Detect which cell encompasses the target text, then output its (X, Y) center coordinate. 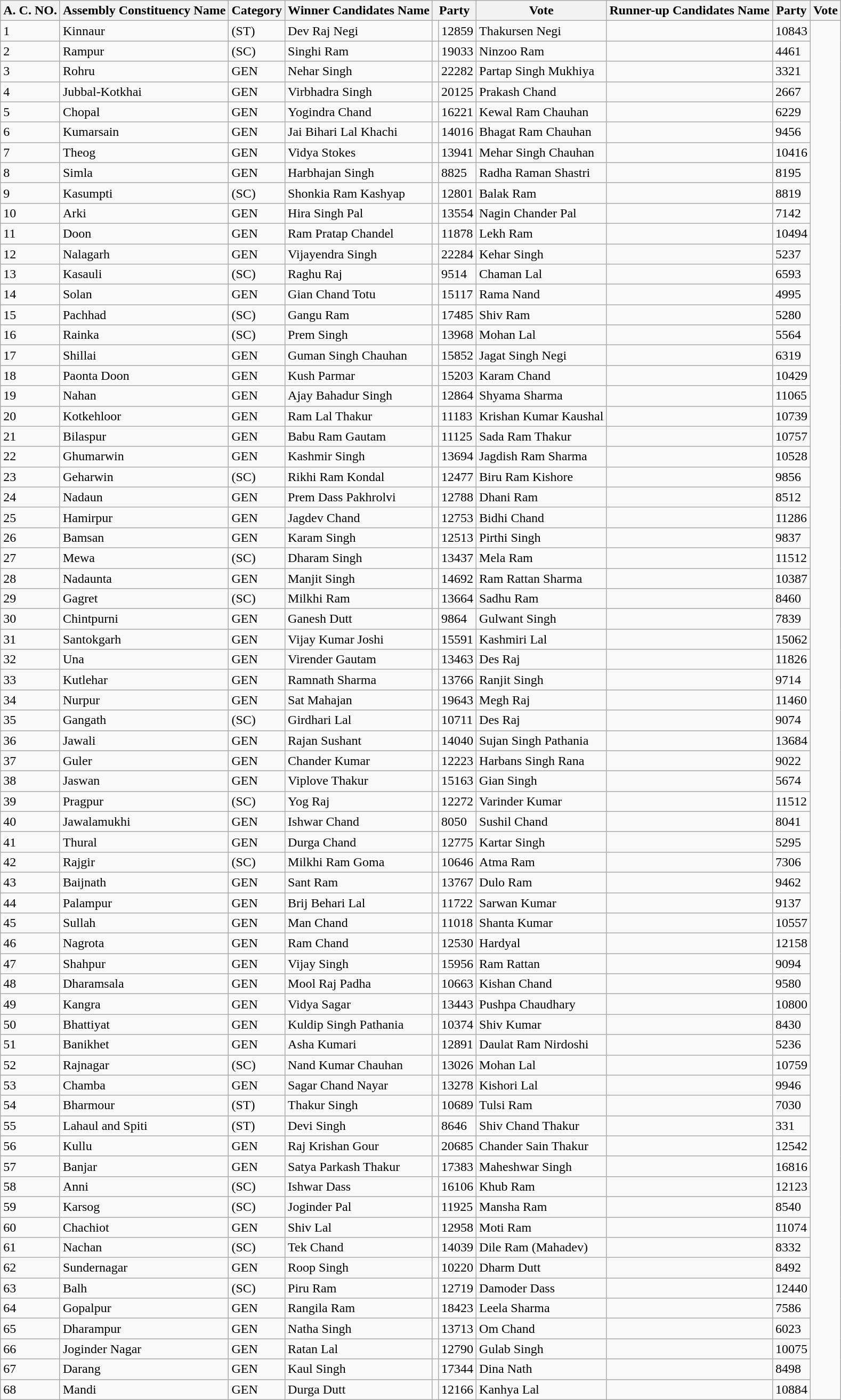
50 (30, 1024)
Chander Sain Thakur (541, 1146)
6593 (791, 274)
45 (30, 923)
13941 (457, 152)
4995 (791, 295)
Manjit Singh (359, 578)
Nagrota (144, 943)
54 (30, 1105)
12859 (457, 31)
Natha Singh (359, 1329)
14039 (457, 1248)
Darang (144, 1369)
Biru Ram Kishore (541, 477)
11826 (791, 660)
46 (30, 943)
10374 (457, 1024)
10884 (791, 1389)
13713 (457, 1329)
17344 (457, 1369)
Rampur (144, 51)
Kishan Chand (541, 984)
12513 (457, 538)
11878 (457, 233)
Singhi Ram (359, 51)
8819 (791, 193)
Kashmiri Lal (541, 639)
Man Chand (359, 923)
42 (30, 862)
Thakursen Negi (541, 31)
8498 (791, 1369)
18 (30, 376)
10416 (791, 152)
Shyama Sharma (541, 396)
Balh (144, 1288)
12719 (457, 1288)
48 (30, 984)
Ranjit Singh (541, 680)
58 (30, 1186)
7839 (791, 619)
29 (30, 599)
12272 (457, 801)
Dharm Dutt (541, 1268)
36 (30, 740)
8540 (791, 1207)
Milkhi Ram Goma (359, 862)
8050 (457, 821)
Rajgir (144, 862)
Jagdish Ram Sharma (541, 457)
Shiv Chand Thakur (541, 1126)
Yogindra Chand (359, 112)
Asha Kumari (359, 1045)
61 (30, 1248)
8195 (791, 173)
3 (30, 71)
Dharampur (144, 1329)
23 (30, 477)
Rikhi Ram Kondal (359, 477)
Jubbal-Kotkhai (144, 92)
5564 (791, 335)
4461 (791, 51)
9714 (791, 680)
Nadaun (144, 497)
Kishori Lal (541, 1085)
Damoder Dass (541, 1288)
Vidya Stokes (359, 152)
Assembly Constituency Name (144, 11)
28 (30, 578)
2667 (791, 92)
11 (30, 233)
Dhani Ram (541, 497)
Ram Lal Thakur (359, 416)
22284 (457, 254)
Ishwar Chand (359, 821)
Nadaunta (144, 578)
13554 (457, 213)
Ram Rattan Sharma (541, 578)
Gopalpur (144, 1308)
Rajnagar (144, 1065)
Shiv Lal (359, 1227)
Brij Behari Lal (359, 903)
22282 (457, 71)
Mandi (144, 1389)
13 (30, 274)
10 (30, 213)
10689 (457, 1105)
10557 (791, 923)
17485 (457, 315)
Gulwant Singh (541, 619)
Banikhet (144, 1045)
6023 (791, 1329)
11074 (791, 1227)
Sada Ram Thakur (541, 436)
Hardyal (541, 943)
Tulsi Ram (541, 1105)
15591 (457, 639)
11065 (791, 396)
9094 (791, 964)
52 (30, 1065)
Rajan Sushant (359, 740)
9580 (791, 984)
Kartar Singh (541, 842)
Vijay Kumar Joshi (359, 639)
12223 (457, 761)
Kullu (144, 1146)
2 (30, 51)
14016 (457, 132)
Gagret (144, 599)
Dev Raj Negi (359, 31)
Pachhad (144, 315)
7030 (791, 1105)
Partap Singh Mukhiya (541, 71)
Kashmir Singh (359, 457)
Dharamsala (144, 984)
15203 (457, 376)
Hira Singh Pal (359, 213)
15 (30, 315)
Karam Singh (359, 538)
Kinnaur (144, 31)
1 (30, 31)
Ram Chand (359, 943)
17 (30, 355)
Ishwar Dass (359, 1186)
24 (30, 497)
Rainka (144, 335)
Harbhajan Singh (359, 173)
Santokgarh (144, 639)
10646 (457, 862)
A. C. NO. (30, 11)
Viplove Thakur (359, 781)
12788 (457, 497)
Moti Ram (541, 1227)
Nagin Chander Pal (541, 213)
Satya Parkash Thakur (359, 1166)
Bharmour (144, 1105)
Category (257, 11)
8430 (791, 1024)
10220 (457, 1268)
65 (30, 1329)
Pragpur (144, 801)
25 (30, 517)
10843 (791, 31)
8332 (791, 1248)
6319 (791, 355)
10800 (791, 1004)
Sant Ram (359, 882)
Bhattiyat (144, 1024)
12542 (791, 1146)
Sundernagar (144, 1268)
Mool Raj Padha (359, 984)
Doon (144, 233)
Theog (144, 152)
19 (30, 396)
40 (30, 821)
Palampur (144, 903)
Guman Singh Chauhan (359, 355)
Bilaspur (144, 436)
13443 (457, 1004)
44 (30, 903)
Yog Raj (359, 801)
10494 (791, 233)
8041 (791, 821)
Geharwin (144, 477)
8492 (791, 1268)
66 (30, 1349)
Ramnath Sharma (359, 680)
Balak Ram (541, 193)
Ghumarwin (144, 457)
30 (30, 619)
Joginder Pal (359, 1207)
Nahan (144, 396)
Kuldip Singh Pathania (359, 1024)
Vijayendra Singh (359, 254)
Una (144, 660)
15852 (457, 355)
Rangila Ram (359, 1308)
Vijay Singh (359, 964)
Jagat Singh Negi (541, 355)
62 (30, 1268)
7586 (791, 1308)
10387 (791, 578)
Krishan Kumar Kaushal (541, 416)
10739 (791, 416)
Devi Singh (359, 1126)
11460 (791, 700)
13278 (457, 1085)
12123 (791, 1186)
Dulo Ram (541, 882)
12958 (457, 1227)
10429 (791, 376)
60 (30, 1227)
Piru Ram (359, 1288)
Thakur Singh (359, 1105)
9837 (791, 538)
43 (30, 882)
10075 (791, 1349)
12753 (457, 517)
57 (30, 1166)
Kush Parmar (359, 376)
Lekh Ram (541, 233)
Ram Pratap Chandel (359, 233)
22 (30, 457)
11722 (457, 903)
12864 (457, 396)
Babu Ram Gautam (359, 436)
59 (30, 1207)
Varinder Kumar (541, 801)
15062 (791, 639)
15163 (457, 781)
Kangra (144, 1004)
Tek Chand (359, 1248)
5236 (791, 1045)
Baijnath (144, 882)
13437 (457, 558)
Sat Mahajan (359, 700)
Kumarsain (144, 132)
37 (30, 761)
Raghu Raj (359, 274)
10757 (791, 436)
Dina Nath (541, 1369)
56 (30, 1146)
8512 (791, 497)
Ninzoo Ram (541, 51)
21 (30, 436)
Raj Krishan Gour (359, 1146)
331 (791, 1126)
19643 (457, 700)
Kutlehar (144, 680)
Banjar (144, 1166)
Mewa (144, 558)
Chintpurni (144, 619)
Jawali (144, 740)
Jawalamukhi (144, 821)
34 (30, 700)
5 (30, 112)
Kasauli (144, 274)
Gian Singh (541, 781)
Arki (144, 213)
9864 (457, 619)
Vidya Sagar (359, 1004)
5280 (791, 315)
13664 (457, 599)
Chaman Lal (541, 274)
Runner-up Candidates Name (690, 11)
Pushpa Chaudhary (541, 1004)
Jaswan (144, 781)
Sushil Chand (541, 821)
Pirthi Singh (541, 538)
Nalagarh (144, 254)
Chander Kumar (359, 761)
12477 (457, 477)
Kaul Singh (359, 1369)
Bamsan (144, 538)
12530 (457, 943)
67 (30, 1369)
6229 (791, 112)
Shahpur (144, 964)
Mehar Singh Chauhan (541, 152)
55 (30, 1126)
Khub Ram (541, 1186)
Nehar Singh (359, 71)
Prakash Chand (541, 92)
Mansha Ram (541, 1207)
Ajay Bahadur Singh (359, 396)
9022 (791, 761)
Nurpur (144, 700)
38 (30, 781)
9137 (791, 903)
Kewal Ram Chauhan (541, 112)
Lahaul and Spiti (144, 1126)
12158 (791, 943)
9514 (457, 274)
26 (30, 538)
4 (30, 92)
Gulab Singh (541, 1349)
16816 (791, 1166)
13026 (457, 1065)
Prem Dass Pakhrolvi (359, 497)
Milkhi Ram (359, 599)
9856 (791, 477)
Sadhu Ram (541, 599)
16221 (457, 112)
Karam Chand (541, 376)
10663 (457, 984)
Ram Rattan (541, 964)
12790 (457, 1349)
15117 (457, 295)
Chamba (144, 1085)
5295 (791, 842)
Paonta Doon (144, 376)
Chachiot (144, 1227)
Shillai (144, 355)
17383 (457, 1166)
Solan (144, 295)
12891 (457, 1045)
11125 (457, 436)
13684 (791, 740)
49 (30, 1004)
Leela Sharma (541, 1308)
12440 (791, 1288)
8646 (457, 1126)
7306 (791, 862)
Mela Ram (541, 558)
Ratan Lal (359, 1349)
Maheshwar Singh (541, 1166)
8460 (791, 599)
32 (30, 660)
20125 (457, 92)
Nand Kumar Chauhan (359, 1065)
Atma Ram (541, 862)
Durga Chand (359, 842)
10711 (457, 720)
13463 (457, 660)
16106 (457, 1186)
12775 (457, 842)
Kotkehloor (144, 416)
Dile Ram (Mahadev) (541, 1248)
9 (30, 193)
6 (30, 132)
11286 (791, 517)
Gangu Ram (359, 315)
9462 (791, 882)
Megh Raj (541, 700)
Nachan (144, 1248)
Gian Chand Totu (359, 295)
Shonkia Ram Kashyap (359, 193)
7142 (791, 213)
Prem Singh (359, 335)
13767 (457, 882)
Kehar Singh (541, 254)
64 (30, 1308)
Virbhadra Singh (359, 92)
12801 (457, 193)
7 (30, 152)
47 (30, 964)
8825 (457, 173)
20685 (457, 1146)
Girdhari Lal (359, 720)
Winner Candidates Name (359, 11)
5237 (791, 254)
Simla (144, 173)
Sujan Singh Pathania (541, 740)
Karsog (144, 1207)
9074 (791, 720)
Sarwan Kumar (541, 903)
Bidhi Chand (541, 517)
Anni (144, 1186)
51 (30, 1045)
12 (30, 254)
Ganesh Dutt (359, 619)
18423 (457, 1308)
20 (30, 416)
11183 (457, 416)
Durga Dutt (359, 1389)
33 (30, 680)
9946 (791, 1085)
Roop Singh (359, 1268)
Rohru (144, 71)
Sagar Chand Nayar (359, 1085)
68 (30, 1389)
63 (30, 1288)
3321 (791, 71)
Jai Bihari Lal Khachi (359, 132)
14040 (457, 740)
12166 (457, 1389)
Joginder Nagar (144, 1349)
19033 (457, 51)
39 (30, 801)
31 (30, 639)
Kanhya Lal (541, 1389)
Sullah (144, 923)
Om Chand (541, 1329)
16 (30, 335)
Kasumpti (144, 193)
10528 (791, 457)
Shanta Kumar (541, 923)
14692 (457, 578)
53 (30, 1085)
Shiv Kumar (541, 1024)
5674 (791, 781)
Rama Nand (541, 295)
10759 (791, 1065)
Hamirpur (144, 517)
11018 (457, 923)
Shiv Ram (541, 315)
Harbans Singh Rana (541, 761)
13766 (457, 680)
13694 (457, 457)
41 (30, 842)
Bhagat Ram Chauhan (541, 132)
Thural (144, 842)
Chopal (144, 112)
11925 (457, 1207)
35 (30, 720)
8 (30, 173)
Virender Gautam (359, 660)
Radha Raman Shastri (541, 173)
14 (30, 295)
9456 (791, 132)
Dharam Singh (359, 558)
15956 (457, 964)
13968 (457, 335)
Daulat Ram Nirdoshi (541, 1045)
27 (30, 558)
Guler (144, 761)
Jagdev Chand (359, 517)
Gangath (144, 720)
